Locate the cell with the specified text and output its (X, Y) center coordinate. 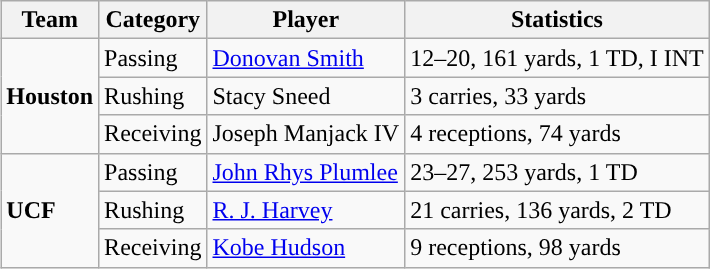
23–27, 253 yards, 1 TD (558, 172)
R. J. Harvey (306, 210)
Joseph Manjack IV (306, 134)
Houston (50, 96)
Category (153, 20)
Player (306, 20)
John Rhys Plumlee (306, 172)
21 carries, 136 yards, 2 TD (558, 210)
Statistics (558, 20)
4 receptions, 74 yards (558, 134)
Team (50, 20)
12–20, 161 yards, 1 TD, I INT (558, 58)
Stacy Sneed (306, 96)
3 carries, 33 yards (558, 96)
Donovan Smith (306, 58)
Kobe Hudson (306, 248)
UCF (50, 210)
9 receptions, 98 yards (558, 248)
